Pinpoint the cell where the given text exists, returning its (X, Y) midpoint coordinate. 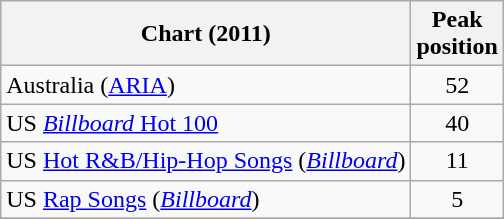
Chart (2011) (206, 34)
US Rap Songs (Billboard) (206, 199)
US Billboard Hot 100 (206, 123)
US Hot R&B/Hip-Hop Songs (Billboard) (206, 161)
Peakposition (457, 34)
52 (457, 85)
11 (457, 161)
40 (457, 123)
Australia (ARIA) (206, 85)
5 (457, 199)
